Search for the cell housing the specified text and yield its (x, y) center coordinate. 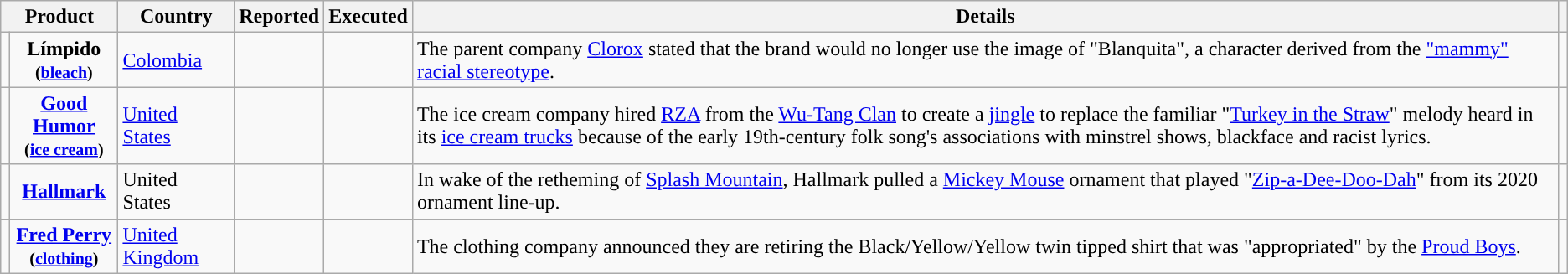
Hallmark (64, 191)
In wake of the retheming of Splash Mountain, Hallmark pulled a Mickey Mouse ornament that played "Zip-a-Dee-Doo-Dah" from its 2020 ornament line-up. (985, 191)
The parent company Clorox stated that the brand would no longer use the image of "Blanquita", a character derived from the "mammy" racial stereotype. (985, 60)
Reported (280, 17)
Executed (369, 17)
Country (176, 17)
Colombia (176, 60)
Good Humor(ice cream) (64, 126)
Fred Perry(clothing) (64, 246)
United Kingdom (176, 246)
The clothing company announced they are retiring the Black/Yellow/Yellow twin tipped shirt that was "appropriated" by the Proud Boys. (985, 246)
Límpido(bleach) (64, 60)
Details (985, 17)
Product (59, 17)
